From the cell containing the given text, extract its center point as [X, Y] coordinate. 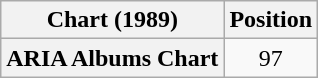
Chart (1989) [112, 20]
Position [271, 20]
97 [271, 58]
ARIA Albums Chart [112, 58]
